Capture the cell that displays the provided text and extract its [X, Y] central coordinate. 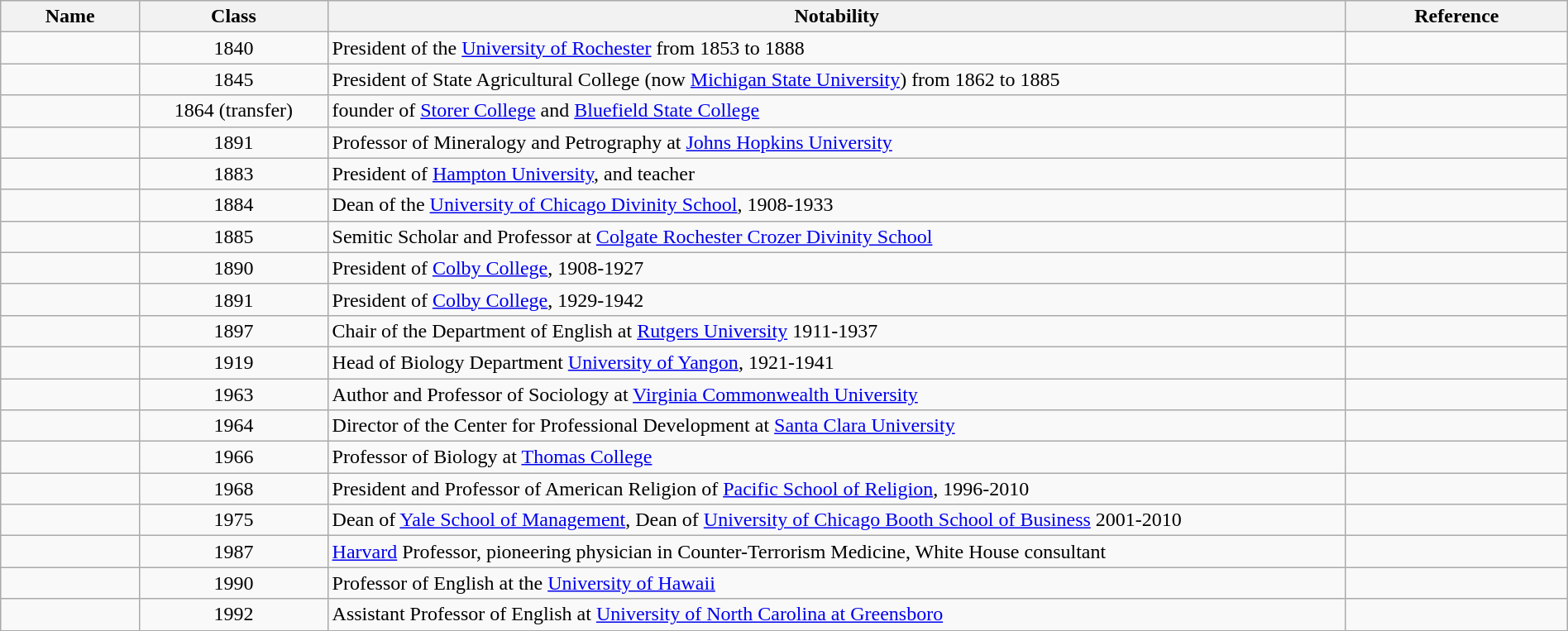
Head of Biology Department University of Yangon, 1921-1941 [837, 362]
1966 [233, 457]
1968 [233, 489]
Dean of Yale School of Management, Dean of University of Chicago Booth School of Business 2001-2010 [837, 520]
1884 [233, 205]
1964 [233, 426]
President of Colby College, 1929-1942 [837, 299]
President of Colby College, 1908-1927 [837, 268]
President of Hampton University, and teacher [837, 174]
1864 (transfer) [233, 111]
1919 [233, 362]
Notability [837, 17]
1845 [233, 79]
Name [70, 17]
Author and Professor of Sociology at Virginia Commonwealth University [837, 394]
Chair of the Department of English at Rutgers University 1911-1937 [837, 331]
Class [233, 17]
1987 [233, 552]
President of the University of Rochester from 1853 to 1888 [837, 48]
President and Professor of American Religion of Pacific School of Religion, 1996-2010 [837, 489]
Professor of English at the University of Hawaii [837, 583]
Dean of the University of Chicago Divinity School, 1908-1933 [837, 205]
1990 [233, 583]
founder of Storer College and Bluefield State College [837, 111]
1897 [233, 331]
1992 [233, 614]
Harvard Professor, pioneering physician in Counter-Terrorism Medicine, White House consultant [837, 552]
1885 [233, 237]
Reference [1456, 17]
1840 [233, 48]
Professor of Biology at Thomas College [837, 457]
1883 [233, 174]
1975 [233, 520]
1963 [233, 394]
Semitic Scholar and Professor at Colgate Rochester Crozer Divinity School [837, 237]
1890 [233, 268]
Assistant Professor of English at University of North Carolina at Greensboro [837, 614]
President of State Agricultural College (now Michigan State University) from 1862 to 1885 [837, 79]
Professor of Mineralogy and Petrography at Johns Hopkins University [837, 142]
Director of the Center for Professional Development at Santa Clara University [837, 426]
